Find where the given text appears and provide that cell's center as [x, y] coordinate. 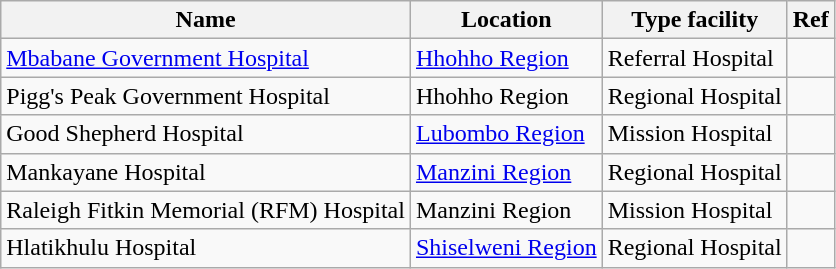
Raleigh Fitkin Memorial (RFM) Hospital [206, 210]
Hlatikhulu Hospital [206, 248]
Location [506, 20]
Shiselweni Region [506, 248]
Lubombo Region [506, 134]
Mankayane Hospital [206, 172]
Good Shepherd Hospital [206, 134]
Mbabane Government Hospital [206, 58]
Referral Hospital [694, 58]
Ref [810, 20]
Type facility [694, 20]
Name [206, 20]
Pigg's Peak Government Hospital [206, 96]
